Identify which cell holds the provided text, then report its (X, Y) central coordinate. 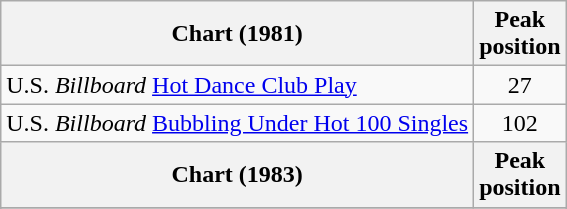
U.S. Billboard Bubbling Under Hot 100 Singles (238, 123)
Chart (1981) (238, 34)
102 (520, 123)
Chart (1983) (238, 174)
U.S. Billboard Hot Dance Club Play (238, 85)
27 (520, 85)
